Capture the cell that displays the provided text and extract its [x, y] central coordinate. 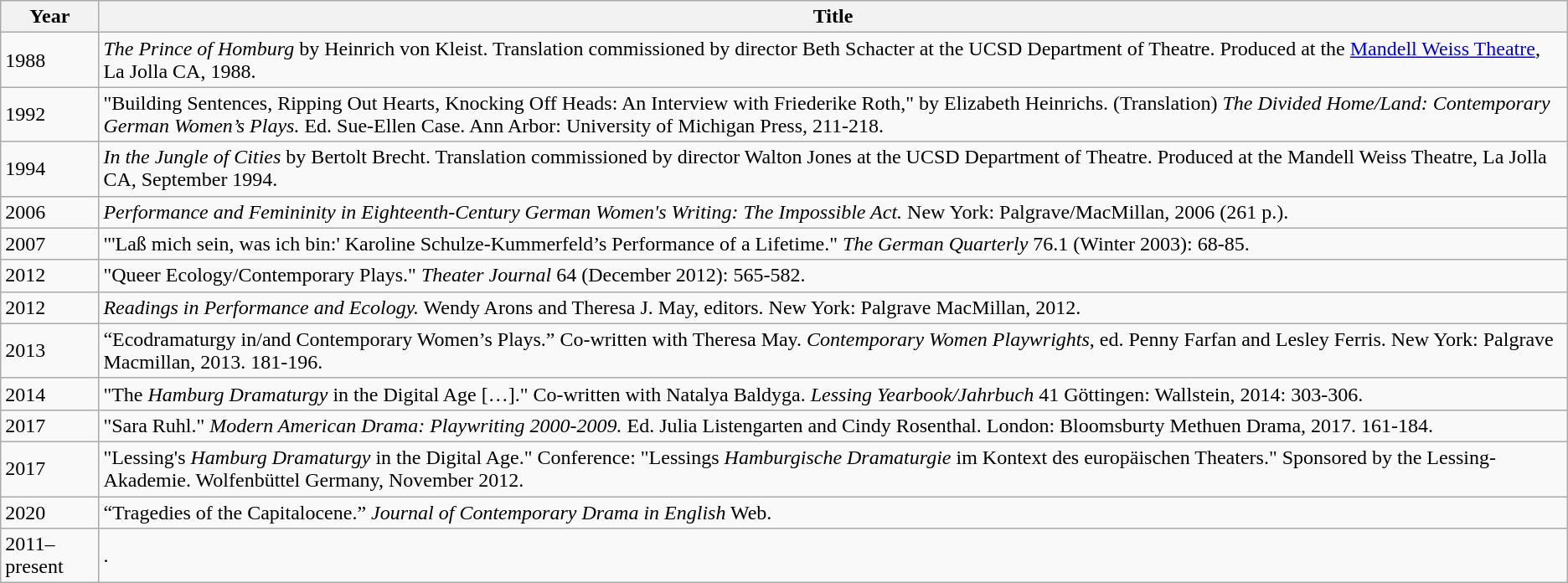
. [833, 556]
2013 [50, 350]
2006 [50, 212]
Performance and Femininity in Eighteenth-Century German Women's Writing: The Impossible Act. New York: Palgrave/MacMillan, 2006 (261 p.). [833, 212]
“Tragedies of the Capitalocene.” Journal of Contemporary Drama in English Web. [833, 512]
2011–present [50, 556]
2007 [50, 244]
2020 [50, 512]
Title [833, 17]
2014 [50, 394]
"The Hamburg Dramaturgy in the Digital Age […]." Co-written with Natalya Baldyga. Lessing Yearbook/Jahrbuch 41 Göttingen: Wallstein, 2014: 303-306. [833, 394]
"'Laß mich sein, was ich bin:' Karoline Schulze-Kummerfeld’s Performance of a Lifetime." The German Quarterly 76.1 (Winter 2003): 68-85. [833, 244]
Year [50, 17]
1994 [50, 169]
1992 [50, 114]
"Queer Ecology/Contemporary Plays." Theater Journal 64 (December 2012): 565-582. [833, 276]
Readings in Performance and Ecology. Wendy Arons and Theresa J. May, editors. New York: Palgrave MacMillan, 2012. [833, 307]
1988 [50, 60]
